Return [x, y] of the center of cell containing provided text 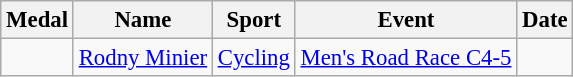
Cycling [254, 58]
Men's Road Race C4-5 [406, 58]
Date [545, 20]
Sport [254, 20]
Name [142, 20]
Medal [38, 20]
Event [406, 20]
Rodny Minier [142, 58]
